Scan for the cell matching the given text and deliver its (X, Y) coordinate at center. 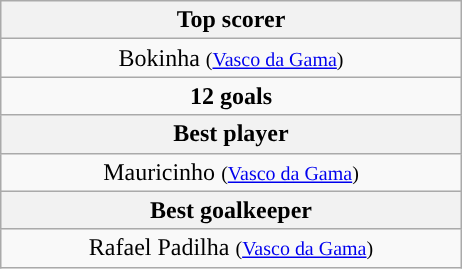
12 goals (230, 96)
Best goalkeeper (230, 210)
Top scorer (230, 20)
Bokinha (Vasco da Gama) (230, 58)
Mauricinho (Vasco da Gama) (230, 172)
Best player (230, 134)
Rafael Padilha (Vasco da Gama) (230, 248)
